Provide the [x, y] coordinate of the cell's center where the given text is located.  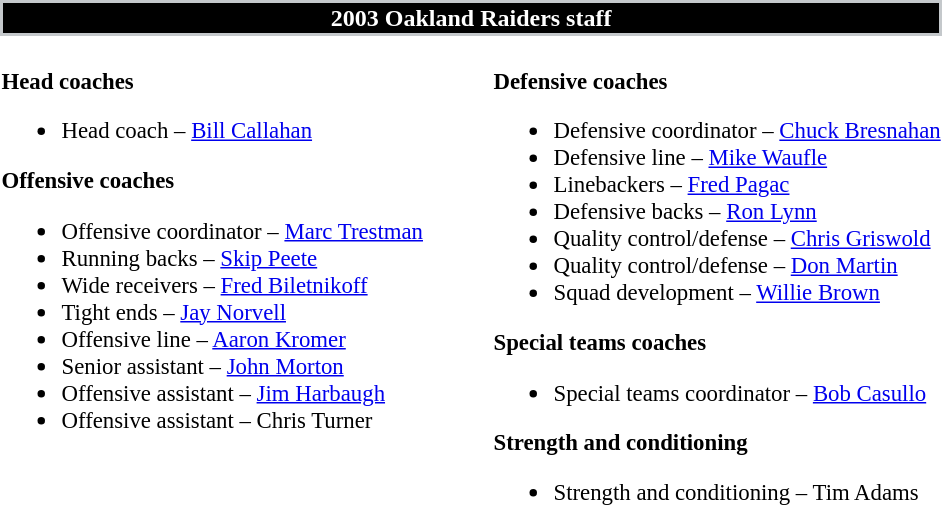
2003 Oakland Raiders staff [471, 18]
